Scan for the cell matching the given text and deliver its (x, y) coordinate at center. 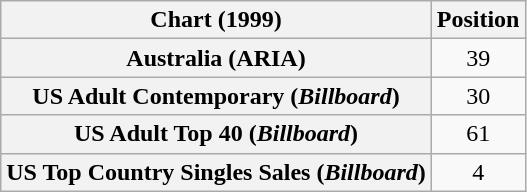
30 (478, 96)
4 (478, 172)
US Top Country Singles Sales (Billboard) (216, 172)
US Adult Top 40 (Billboard) (216, 134)
US Adult Contemporary (Billboard) (216, 96)
Position (478, 20)
39 (478, 58)
61 (478, 134)
Australia (ARIA) (216, 58)
Chart (1999) (216, 20)
